Detect which cell encompasses the target text, then output its [X, Y] center coordinate. 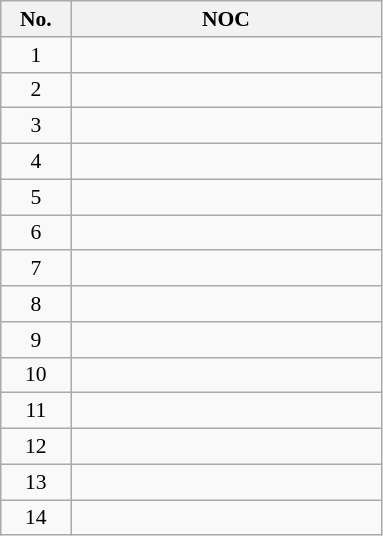
12 [36, 447]
9 [36, 340]
1 [36, 55]
14 [36, 518]
11 [36, 411]
6 [36, 233]
4 [36, 162]
10 [36, 375]
2 [36, 90]
3 [36, 126]
8 [36, 304]
7 [36, 269]
5 [36, 197]
No. [36, 19]
NOC [226, 19]
13 [36, 482]
